Return the (x, y) coordinate for the center point of the cell that contains the specified text.  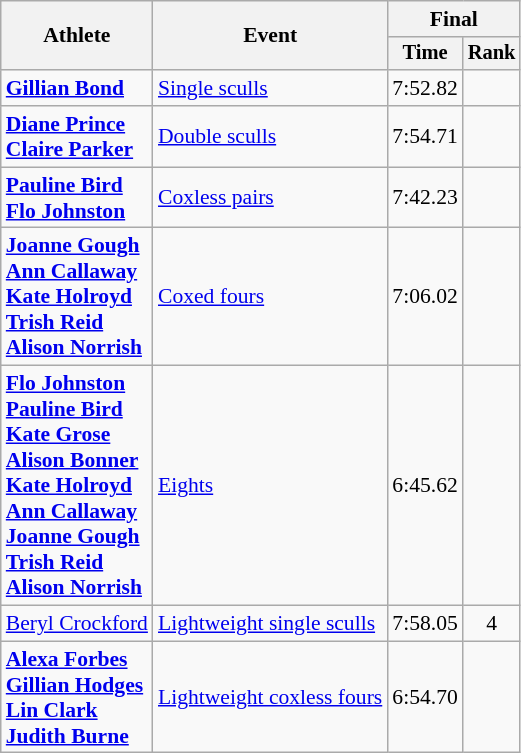
Alexa ForbesGillian HodgesLin ClarkJudith Burne (77, 697)
Gillian Bond (77, 88)
Athlete (77, 36)
Event (270, 36)
6:45.62 (424, 486)
Single sculls (270, 88)
7:06.02 (424, 297)
Beryl Crockford (77, 624)
Pauline BirdFlo Johnston (77, 198)
6:54.70 (424, 697)
7:58.05 (424, 624)
Eights (270, 486)
Time (424, 54)
Lightweight coxless fours (270, 697)
Flo JohnstonPauline BirdKate GroseAlison BonnerKate HolroydAnn CallawayJoanne GoughTrish ReidAlison Norrish (77, 486)
Joanne GoughAnn CallawayKate HolroydTrish ReidAlison Norrish (77, 297)
4 (492, 624)
7:52.82 (424, 88)
Coxed fours (270, 297)
Coxless pairs (270, 198)
Final (454, 19)
Double sculls (270, 136)
Diane PrinceClaire Parker (77, 136)
7:42.23 (424, 198)
7:54.71 (424, 136)
Lightweight single sculls (270, 624)
Rank (492, 54)
